From the cell containing the given text, extract its center point as (x, y) coordinate. 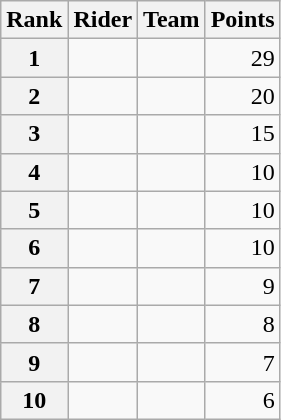
Team (172, 20)
5 (34, 210)
15 (242, 134)
Rider (103, 20)
2 (34, 96)
29 (242, 58)
4 (34, 172)
Rank (34, 20)
1 (34, 58)
3 (34, 134)
20 (242, 96)
Points (242, 20)
